Scan for the cell matching the given text and deliver its (X, Y) coordinate at center. 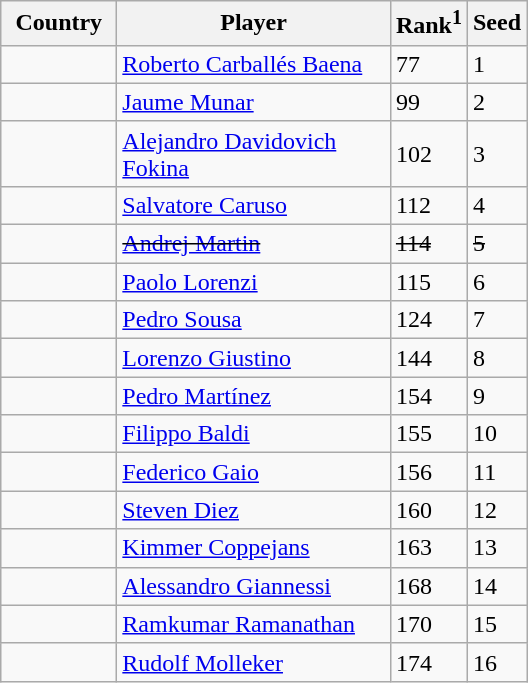
Player (254, 24)
8 (496, 358)
Jaume Munar (254, 102)
Kimmer Coppejans (254, 548)
Federico Gaio (254, 472)
102 (428, 154)
Alessandro Giannessi (254, 586)
99 (428, 102)
Pedro Sousa (254, 320)
Lorenzo Giustino (254, 358)
3 (496, 154)
Pedro Martínez (254, 396)
4 (496, 205)
168 (428, 586)
Seed (496, 24)
Rudolf Molleker (254, 662)
170 (428, 624)
Ramkumar Ramanathan (254, 624)
163 (428, 548)
5 (496, 244)
Steven Diez (254, 510)
2 (496, 102)
Salvatore Caruso (254, 205)
144 (428, 358)
15 (496, 624)
77 (428, 64)
Filippo Baldi (254, 434)
124 (428, 320)
112 (428, 205)
9 (496, 396)
Country (59, 24)
155 (428, 434)
10 (496, 434)
154 (428, 396)
1 (496, 64)
16 (496, 662)
14 (496, 586)
11 (496, 472)
174 (428, 662)
Roberto Carballés Baena (254, 64)
115 (428, 282)
114 (428, 244)
Alejandro Davidovich Fokina (254, 154)
Rank1 (428, 24)
160 (428, 510)
13 (496, 548)
Paolo Lorenzi (254, 282)
12 (496, 510)
Andrej Martin (254, 244)
6 (496, 282)
156 (428, 472)
7 (496, 320)
